Pinpoint the cell where the given text exists, returning its (X, Y) midpoint coordinate. 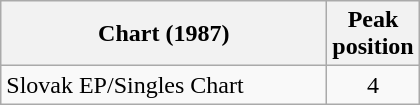
Slovak EP/Singles Chart (164, 85)
4 (373, 85)
Chart (1987) (164, 34)
Peakposition (373, 34)
